For the text-containing cell, return its midpoint in (X, Y) coordinate format. 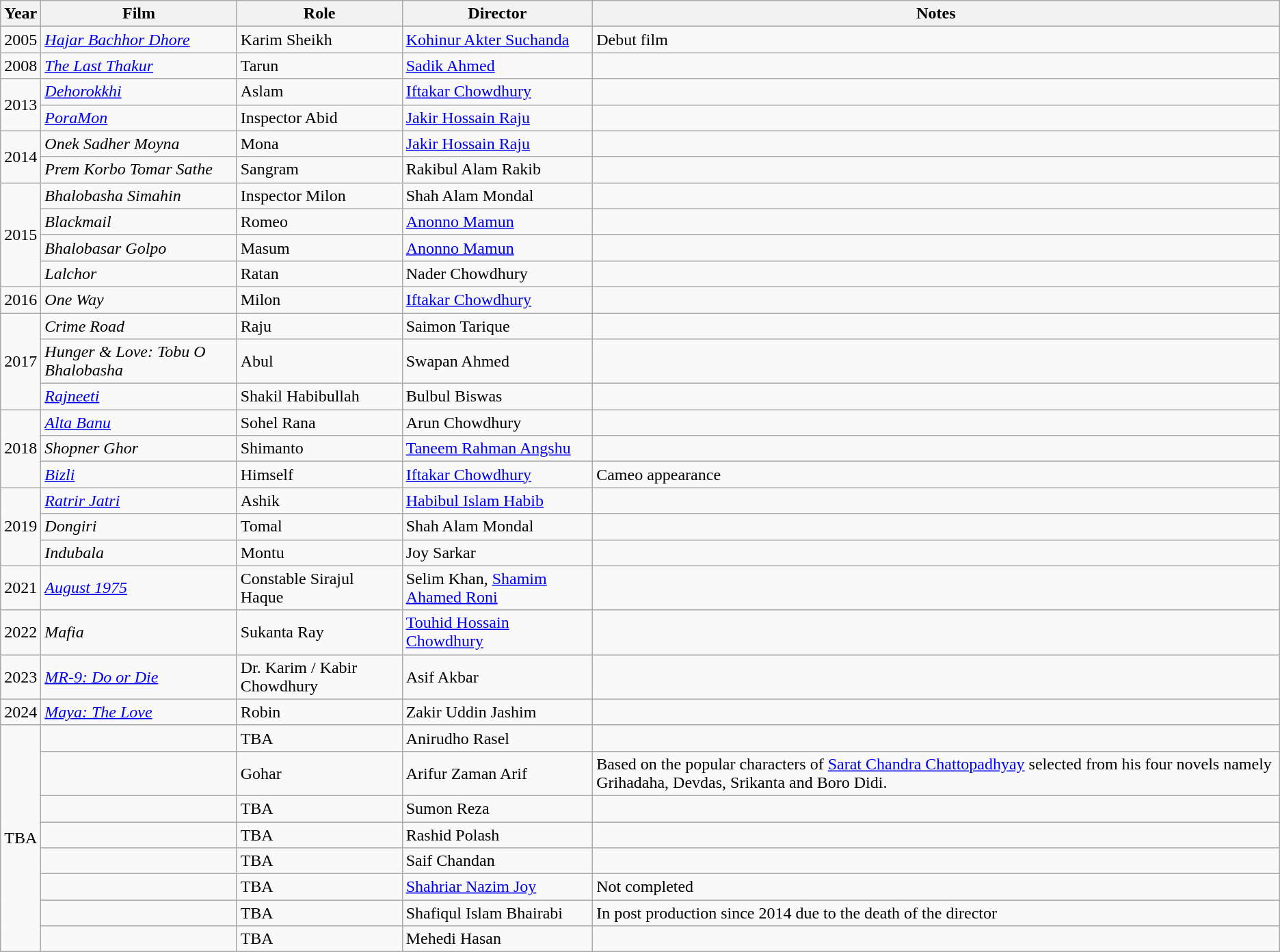
Joy Sarkar (497, 553)
Saif Chandan (497, 861)
2022 (21, 632)
Aslam (319, 92)
Masum (319, 248)
Karim Sheikh (319, 40)
Director (497, 14)
2013 (21, 105)
Anirudho Rasel (497, 738)
Bhalobasar Golpo (139, 248)
The Last Thakur (139, 66)
Zakir Uddin Jashim (497, 712)
Inspector Abid (319, 118)
August 1975 (139, 588)
Bulbul Biswas (497, 397)
2021 (21, 588)
Onek Sadher Moyna (139, 144)
In post production since 2014 due to the death of the director (937, 913)
Shahriar Nazim Joy (497, 887)
2005 (21, 40)
Indubala (139, 553)
Debut film (937, 40)
Shopner Ghor (139, 449)
2014 (21, 157)
Kohinur Akter Suchanda (497, 40)
Ashik (319, 501)
Rakibul Alam Rakib (497, 170)
Robin (319, 712)
Shakil Habibullah (319, 397)
Himself (319, 475)
Shafiqul Islam Bhairabi (497, 913)
Alta Banu (139, 423)
Asif Akbar (497, 677)
Film (139, 14)
Touhid Hossain Chowdhury (497, 632)
Lalchor (139, 274)
2016 (21, 300)
Sohel Rana (319, 423)
Arifur Zaman Arif (497, 773)
Dehorokkhi (139, 92)
Mehedi Hasan (497, 939)
2024 (21, 712)
Saimon Tarique (497, 326)
Constable Sirajul Haque (319, 588)
Sumon Reza (497, 808)
Mafia (139, 632)
Sadik Ahmed (497, 66)
Not completed (937, 887)
2017 (21, 361)
Dongiri (139, 527)
Milon (319, 300)
Romeo (319, 222)
Prem Korbo Tomar Sathe (139, 170)
2018 (21, 449)
Blackmail (139, 222)
Gohar (319, 773)
Tarun (319, 66)
One Way (139, 300)
Inspector Milon (319, 196)
Swapan Ahmed (497, 361)
Rajneeti (139, 397)
Habibul Islam Habib (497, 501)
Crime Road (139, 326)
PoraMon (139, 118)
Tomal (319, 527)
Notes (937, 14)
Year (21, 14)
Role (319, 14)
Arun Chowdhury (497, 423)
MR-9: Do or Die (139, 677)
2008 (21, 66)
2019 (21, 527)
Shimanto (319, 449)
Selim Khan, Shamim Ahamed Roni (497, 588)
Ratrir Jatri (139, 501)
Mona (319, 144)
Bizli (139, 475)
Abul (319, 361)
Raju (319, 326)
Bhalobasha Simahin (139, 196)
Nader Chowdhury (497, 274)
Hunger & Love: Tobu O Bhalobasha (139, 361)
Dr. Karim / Kabir Chowdhury (319, 677)
Cameo appearance (937, 475)
Sangram (319, 170)
Based on the popular characters of Sarat Chandra Chattopadhyay selected from his four novels namely Grihadaha, Devdas, Srikanta and Boro Didi. (937, 773)
Hajar Bachhor Dhore (139, 40)
Ratan (319, 274)
Rashid Polash (497, 835)
2023 (21, 677)
Taneem Rahman Angshu (497, 449)
Montu (319, 553)
2015 (21, 235)
Maya: The Love (139, 712)
Sukanta Ray (319, 632)
